Determine the (X, Y) coordinate at the center of the cell enclosing the given text.  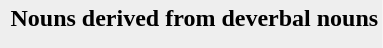
Nouns derived from deverbal nouns (194, 18)
